Detect which cell encompasses the target text, then output its [x, y] center coordinate. 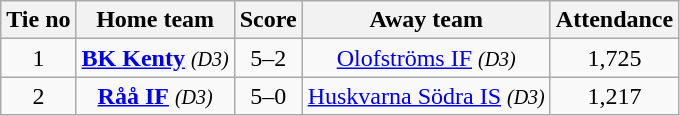
Råå IF (D3) [155, 96]
Score [268, 20]
Huskvarna Södra IS (D3) [426, 96]
Tie no [38, 20]
5–2 [268, 58]
1 [38, 58]
Away team [426, 20]
1,217 [614, 96]
2 [38, 96]
Home team [155, 20]
Attendance [614, 20]
Olofströms IF (D3) [426, 58]
5–0 [268, 96]
1,725 [614, 58]
BK Kenty (D3) [155, 58]
